Identify which cell holds the provided text, then report its [x, y] central coordinate. 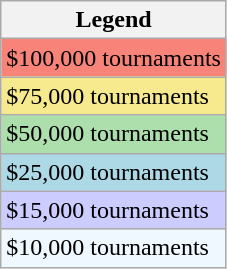
Legend [114, 20]
$15,000 tournaments [114, 210]
$25,000 tournaments [114, 172]
$75,000 tournaments [114, 96]
$10,000 tournaments [114, 248]
$100,000 tournaments [114, 58]
$50,000 tournaments [114, 134]
